Provide the (X, Y) coordinate of the cell's center where the given text is located.  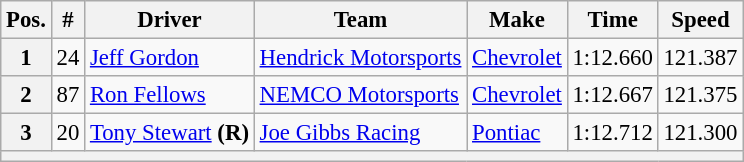
Joe Gibbs Racing (360, 133)
121.375 (700, 95)
3 (26, 133)
1:12.660 (612, 58)
121.387 (700, 58)
1 (26, 58)
121.300 (700, 133)
NEMCO Motorsports (360, 95)
24 (68, 58)
87 (68, 95)
1:12.667 (612, 95)
Speed (700, 20)
Pos. (26, 20)
# (68, 20)
20 (68, 133)
Team (360, 20)
Ron Fellows (170, 95)
Jeff Gordon (170, 58)
Hendrick Motorsports (360, 58)
Tony Stewart (R) (170, 133)
Make (517, 20)
1:12.712 (612, 133)
2 (26, 95)
Pontiac (517, 133)
Time (612, 20)
Driver (170, 20)
